Provide the [x, y] coordinate of the cell's center where the given text is located.  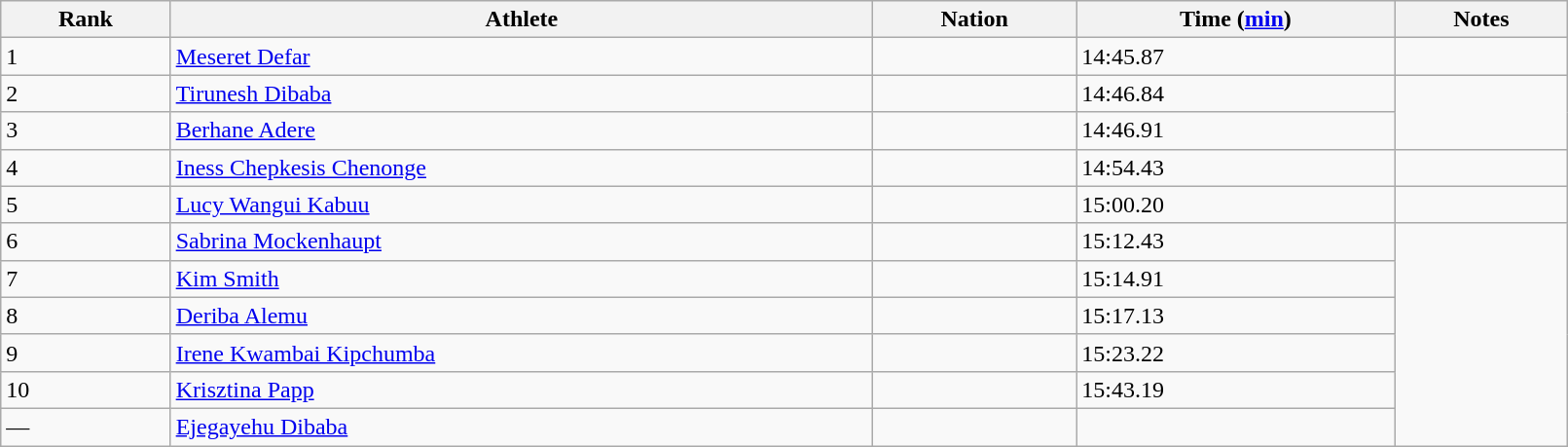
Lucy Wangui Kabuu [522, 205]
Kim Smith [522, 279]
15:23.22 [1236, 353]
9 [86, 353]
Berhane Adere [522, 130]
14:45.87 [1236, 56]
Deriba Alemu [522, 316]
3 [86, 130]
1 [86, 56]
8 [86, 316]
7 [86, 279]
2 [86, 93]
Irene Kwambai Kipchumba [522, 353]
15:17.13 [1236, 316]
Time (min) [1236, 19]
Nation [975, 19]
Ejegayehu Dibaba [522, 427]
6 [86, 242]
15:00.20 [1236, 205]
14:46.91 [1236, 130]
Krisztina Papp [522, 390]
Meseret Defar [522, 56]
15:43.19 [1236, 390]
Tirunesh Dibaba [522, 93]
14:46.84 [1236, 93]
— [86, 427]
15:14.91 [1236, 279]
4 [86, 168]
Sabrina Mockenhaupt [522, 242]
Rank [86, 19]
Notes [1481, 19]
5 [86, 205]
10 [86, 390]
Iness Chepkesis Chenonge [522, 168]
Athlete [522, 19]
15:12.43 [1236, 242]
14:54.43 [1236, 168]
